Provide the [x, y] coordinate of the cell's center where the given text is located.  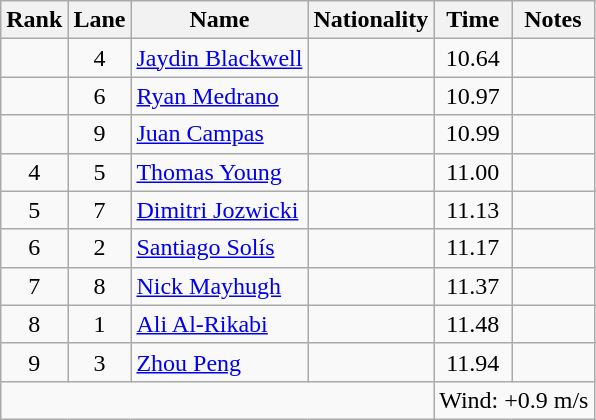
11.37 [473, 286]
11.48 [473, 324]
Notes [553, 20]
10.99 [473, 134]
10.64 [473, 58]
11.13 [473, 210]
Jaydin Blackwell [220, 58]
Juan Campas [220, 134]
Santiago Solís [220, 248]
11.94 [473, 362]
11.00 [473, 172]
3 [100, 362]
1 [100, 324]
Thomas Young [220, 172]
2 [100, 248]
Nationality [371, 20]
Name [220, 20]
Nick Mayhugh [220, 286]
10.97 [473, 96]
Lane [100, 20]
Dimitri Jozwicki [220, 210]
Wind: +0.9 m/s [514, 400]
Time [473, 20]
Ryan Medrano [220, 96]
Zhou Peng [220, 362]
11.17 [473, 248]
Ali Al-Rikabi [220, 324]
Rank [34, 20]
